From the cell containing the given text, extract its center point as (X, Y) coordinate. 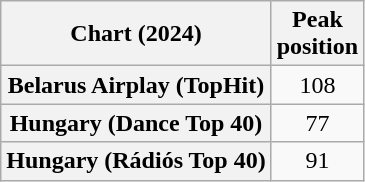
Hungary (Dance Top 40) (136, 123)
Chart (2024) (136, 34)
91 (317, 161)
Hungary (Rádiós Top 40) (136, 161)
Peakposition (317, 34)
108 (317, 85)
77 (317, 123)
Belarus Airplay (TopHit) (136, 85)
